Extract the [X, Y] coordinate from the center of the cell holding the provided text.  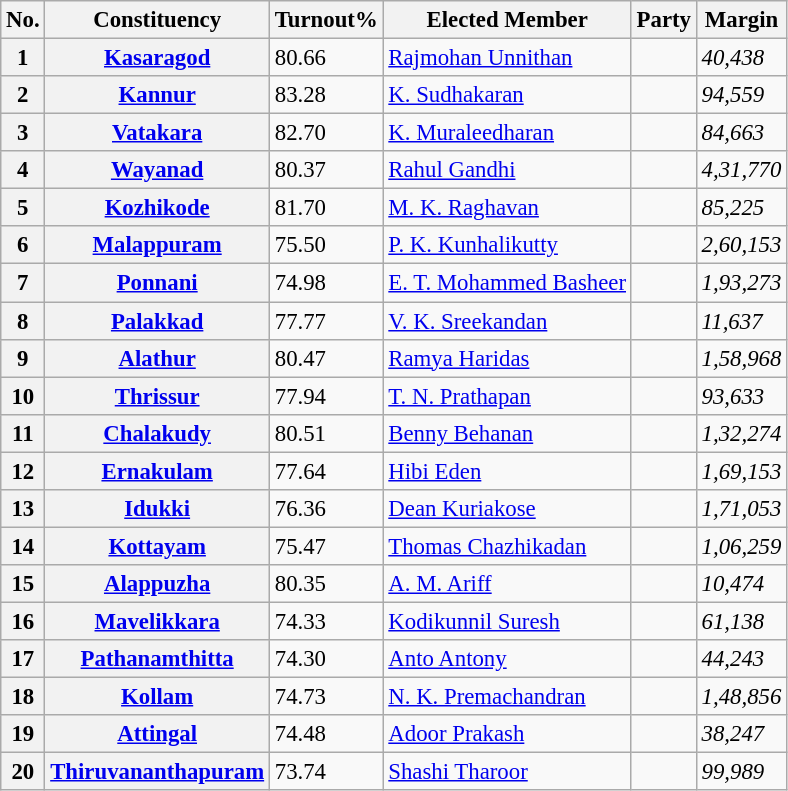
Margin [741, 20]
83.28 [326, 95]
Alathur [158, 358]
Hibi Eden [507, 471]
84,663 [741, 133]
Idukki [158, 509]
10 [23, 396]
74.73 [326, 697]
Party [664, 20]
Alappuzha [158, 584]
Dean Kuriakose [507, 509]
1,58,968 [741, 358]
11 [23, 433]
K. Muraleedharan [507, 133]
Chalakudy [158, 433]
17 [23, 659]
81.70 [326, 208]
E. T. Mohammed Basheer [507, 283]
4,31,770 [741, 170]
Pathanamthitta [158, 659]
74.30 [326, 659]
80.47 [326, 358]
Palakkad [158, 321]
80.35 [326, 584]
1,32,274 [741, 433]
77.64 [326, 471]
Malappuram [158, 245]
40,438 [741, 58]
15 [23, 584]
Kasaragod [158, 58]
1,93,273 [741, 283]
75.47 [326, 546]
85,225 [741, 208]
Thrissur [158, 396]
38,247 [741, 734]
7 [23, 283]
14 [23, 546]
93,633 [741, 396]
77.94 [326, 396]
1 [23, 58]
Kozhikode [158, 208]
19 [23, 734]
Kollam [158, 697]
2,60,153 [741, 245]
Mavelikkara [158, 621]
P. K. Kunhalikutty [507, 245]
Turnout% [326, 20]
K. Sudhakaran [507, 95]
73.74 [326, 772]
99,989 [741, 772]
9 [23, 358]
Kottayam [158, 546]
No. [23, 20]
44,243 [741, 659]
Constituency [158, 20]
Wayanad [158, 170]
74.98 [326, 283]
M. K. Raghavan [507, 208]
16 [23, 621]
75.50 [326, 245]
Kannur [158, 95]
76.36 [326, 509]
80.37 [326, 170]
82.70 [326, 133]
10,474 [741, 584]
Ponnani [158, 283]
Attingal [158, 734]
Rajmohan Unnithan [507, 58]
80.51 [326, 433]
8 [23, 321]
20 [23, 772]
18 [23, 697]
13 [23, 509]
3 [23, 133]
11,637 [741, 321]
Kodikunnil Suresh [507, 621]
61,138 [741, 621]
6 [23, 245]
T. N. Prathapan [507, 396]
Shashi Tharoor [507, 772]
N. K. Premachandran [507, 697]
Elected Member [507, 20]
Anto Antony [507, 659]
Adoor Prakash [507, 734]
1,69,153 [741, 471]
A. M. Ariff [507, 584]
1,71,053 [741, 509]
Vatakara [158, 133]
74.48 [326, 734]
94,559 [741, 95]
2 [23, 95]
Thomas Chazhikadan [507, 546]
Ramya Haridas [507, 358]
77.77 [326, 321]
4 [23, 170]
Thiruvananthapuram [158, 772]
74.33 [326, 621]
12 [23, 471]
Rahul Gandhi [507, 170]
1,48,856 [741, 697]
Benny Behanan [507, 433]
5 [23, 208]
Ernakulam [158, 471]
1,06,259 [741, 546]
V. K. Sreekandan [507, 321]
80.66 [326, 58]
